Detect which cell encompasses the target text, then output its [X, Y] center coordinate. 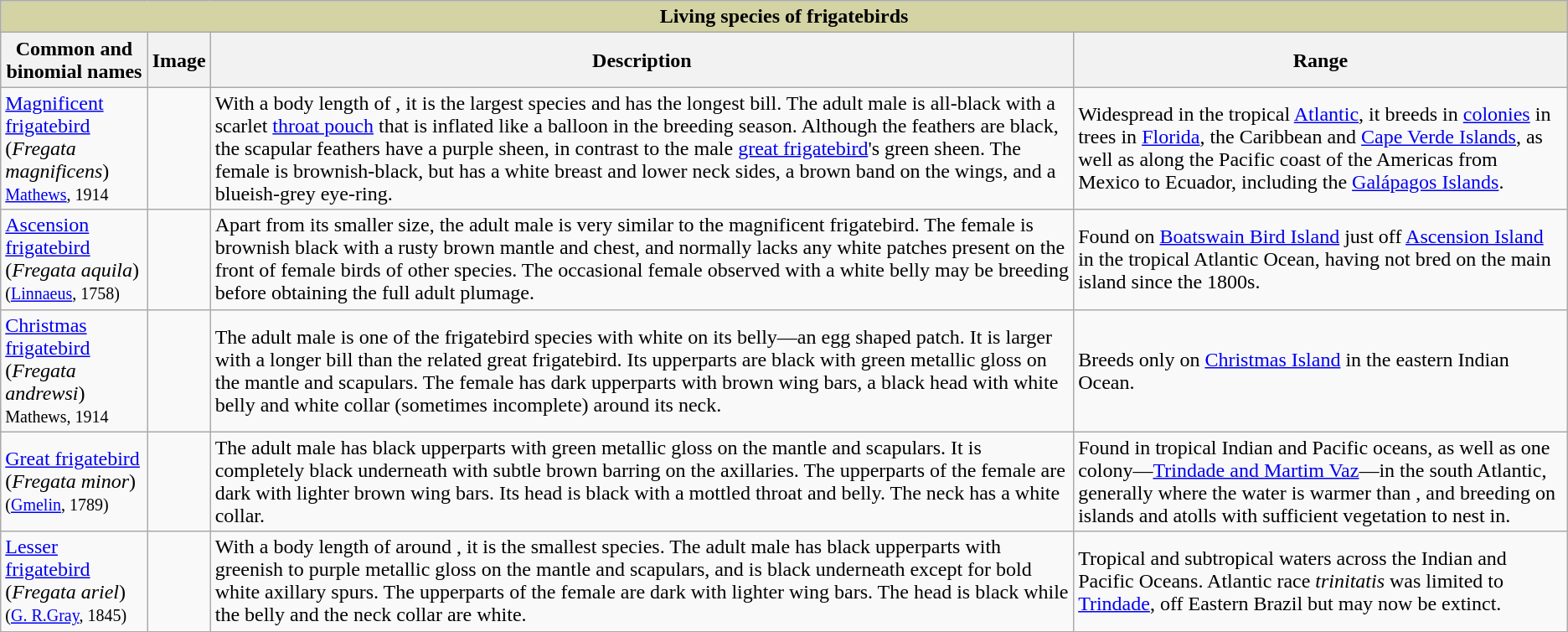
Ascension frigatebird(Fregata aquila)(Linnaeus, 1758) [74, 260]
Living species of frigatebirds [784, 17]
Breeds only on Christmas Island in the eastern Indian Ocean. [1321, 370]
Magnificent frigatebird(Fregata magnificens)Mathews, 1914 [74, 148]
Range [1321, 60]
Great frigatebird(Fregata minor)(Gmelin, 1789) [74, 481]
Description [642, 60]
Common and binomial names [74, 60]
Lesser frigatebird(Fregata ariel)(G. R.Gray, 1845) [74, 582]
Found on Boatswain Bird Island just off Ascension Island in the tropical Atlantic Ocean, having not bred on the main island since the 1800s. [1321, 260]
Image [179, 60]
Christmas frigatebird(Fregata andrewsi)Mathews, 1914 [74, 370]
